Detect which cell encompasses the target text, then output its [x, y] center coordinate. 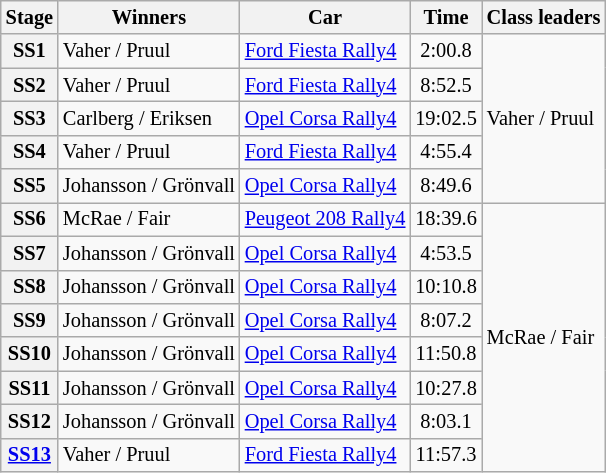
SS6 [30, 219]
Stage [30, 17]
SS13 [30, 455]
4:55.4 [446, 152]
SS3 [30, 118]
8:03.1 [446, 421]
SS7 [30, 253]
SS2 [30, 85]
SS12 [30, 421]
Winners [149, 17]
Time [446, 17]
8:52.5 [446, 85]
SS1 [30, 51]
SS4 [30, 152]
8:49.6 [446, 186]
4:53.5 [446, 253]
19:02.5 [446, 118]
Car [326, 17]
SS11 [30, 388]
Carlberg / Eriksen [149, 118]
SS8 [30, 287]
11:57.3 [446, 455]
SS10 [30, 354]
8:07.2 [446, 320]
10:27.8 [446, 388]
Peugeot 208 Rally4 [326, 219]
10:10.8 [446, 287]
Class leaders [544, 17]
2:00.8 [446, 51]
11:50.8 [446, 354]
18:39.6 [446, 219]
SS5 [30, 186]
SS9 [30, 320]
